Identify which cell holds the provided text, then report its (x, y) central coordinate. 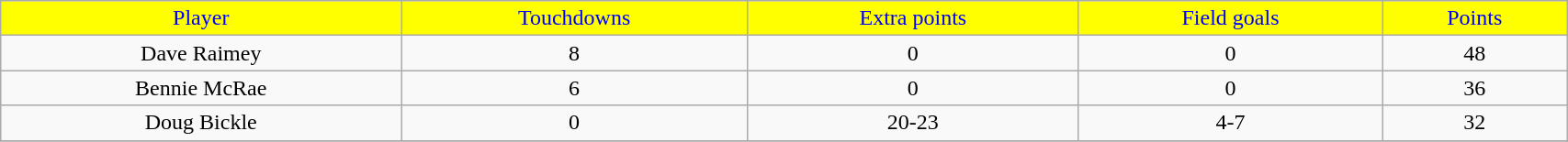
Player (201, 18)
Touchdowns (575, 18)
8 (575, 53)
20-23 (913, 123)
Extra points (913, 18)
Dave Raimey (201, 53)
48 (1475, 53)
Bennie McRae (201, 88)
Field goals (1231, 18)
Points (1475, 18)
6 (575, 88)
Doug Bickle (201, 123)
36 (1475, 88)
32 (1475, 123)
4-7 (1231, 123)
